For the text-containing cell, return its midpoint in (X, Y) coordinate format. 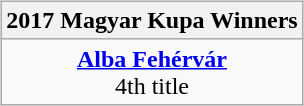
Alba Fehérvár4th title (152, 72)
2017 Magyar Kupa Winners (152, 20)
